Extract the (x, y) coordinate from the center of the cell holding the provided text.  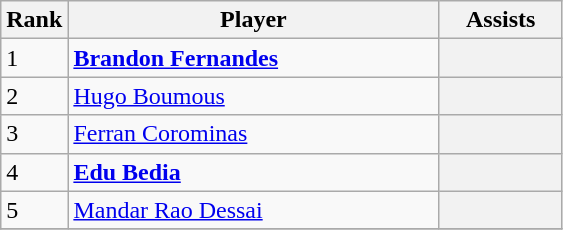
Edu Bedia (254, 172)
4 (34, 172)
Mandar Rao Dessai (254, 210)
2 (34, 96)
3 (34, 134)
Assists (501, 20)
Player (254, 20)
1 (34, 58)
Ferran Corominas (254, 134)
Brandon Fernandes (254, 58)
Rank (34, 20)
Hugo Boumous (254, 96)
5 (34, 210)
